For the text-containing cell, return its midpoint in (X, Y) coordinate format. 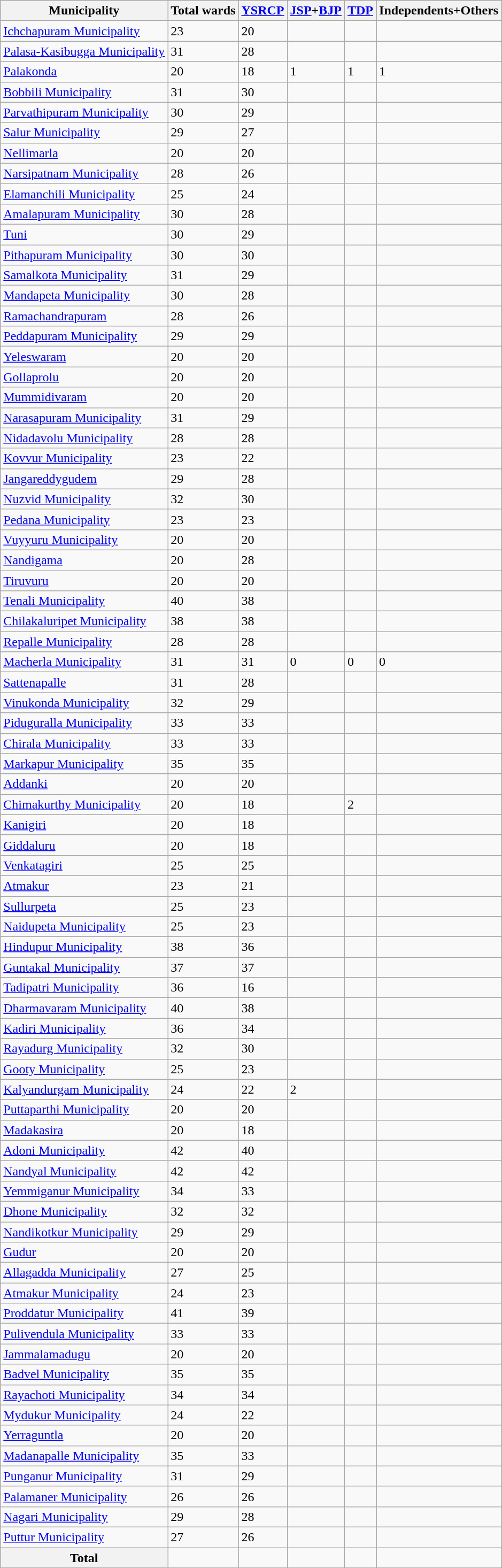
Vinukonda Municipality (84, 703)
Allagadda Municipality (84, 1273)
Nandikotkur Municipality (84, 1232)
Rayachoti Municipality (84, 1395)
Nandigama (84, 560)
Jangareddygudem (84, 479)
Madanapalle Municipality (84, 1456)
Nandyal Municipality (84, 1171)
Nagari Municipality (84, 1517)
Vuyyuru Municipality (84, 540)
Independents+Others (439, 11)
Elamanchili Municipality (84, 194)
41 (203, 1313)
Chimakurthy Municipality (84, 804)
Pithapuram Municipality (84, 255)
Palamaner Municipality (84, 1496)
21 (263, 886)
Sullurpeta (84, 906)
Total (84, 1558)
Guntakal Municipality (84, 967)
39 (263, 1313)
Puttur Municipality (84, 1537)
Palasa-Kasibugga Municipality (84, 51)
Markapur Municipality (84, 764)
Tuni (84, 234)
Atmakur (84, 886)
Piduguralla Municipality (84, 723)
Puttaparthi Municipality (84, 1110)
Parvathipuram Municipality (84, 112)
Yeleswaram (84, 357)
Tadipatri Municipality (84, 988)
Punganur Municipality (84, 1476)
Atmakur Municipality (84, 1293)
Bobbili Municipality (84, 92)
Samalkota Municipality (84, 275)
Kadiri Municipality (84, 1028)
Pulivendula Municipality (84, 1334)
Ramachandrapuram (84, 316)
Nellimarla (84, 153)
Addanki (84, 784)
Total wards (203, 11)
Mydukur Municipality (84, 1415)
YSRCP (263, 11)
Nidadavolu Municipality (84, 438)
Adoni Municipality (84, 1150)
Sattenapalle (84, 682)
Mummidivaram (84, 397)
Gollaprolu (84, 377)
Amalapuram Municipality (84, 214)
Macherla Municipality (84, 662)
Chilakaluripet Municipality (84, 621)
Narasapuram Municipality (84, 418)
Tiruvuru (84, 580)
Tenali Municipality (84, 601)
Jammalamadugu (84, 1354)
Nuzvid Municipality (84, 499)
Dhone Municipality (84, 1211)
Repalle Municipality (84, 642)
Naidupeta Municipality (84, 927)
Badvel Municipality (84, 1374)
Kalyandurgam Municipality (84, 1089)
Dharmavaram Municipality (84, 1008)
Yemmiganur Municipality (84, 1191)
Gooty Municipality (84, 1069)
Gudur (84, 1252)
Kovvur Municipality (84, 458)
Palakonda (84, 72)
Pedana Municipality (84, 519)
Peddapuram Municipality (84, 336)
Yerraguntla (84, 1435)
Hindupur Municipality (84, 947)
Salur Municipality (84, 133)
JSP+BJP (315, 11)
Municipality (84, 11)
16 (263, 988)
Proddatur Municipality (84, 1313)
Giddaluru (84, 845)
Mandapeta Municipality (84, 296)
Chirala Municipality (84, 743)
Ichchapuram Municipality (84, 31)
Kanigiri (84, 825)
Narsipatnam Municipality (84, 173)
Madakasira (84, 1130)
Venkatagiri (84, 865)
Rayadurg Municipality (84, 1049)
TDP (360, 11)
